Scan for the cell matching the given text and deliver its [X, Y] coordinate at center. 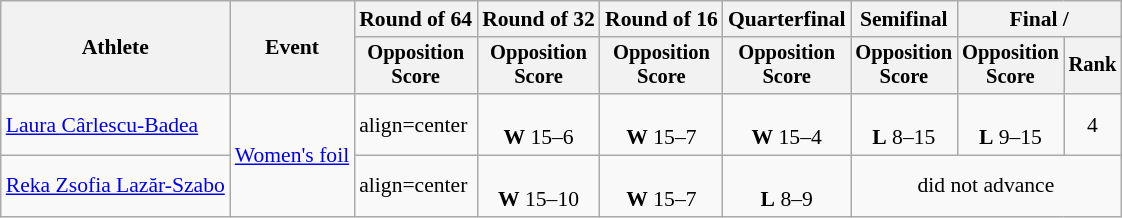
W 15–4 [787, 124]
Round of 16 [662, 19]
Women's foil [292, 155]
W 15–6 [538, 124]
Round of 64 [416, 19]
Rank [1093, 66]
Athlete [116, 48]
Laura Cârlescu-Badea [116, 124]
Reka Zsofia Lazăr-Szabo [116, 186]
Quarterfinal [787, 19]
did not advance [986, 186]
Final / [1039, 19]
L 9–15 [1010, 124]
4 [1093, 124]
W 15–10 [538, 186]
L 8–9 [787, 186]
Semifinal [904, 19]
L 8–15 [904, 124]
Event [292, 48]
Round of 32 [538, 19]
